Find where the given text appears and provide that cell's center as (x, y) coordinate. 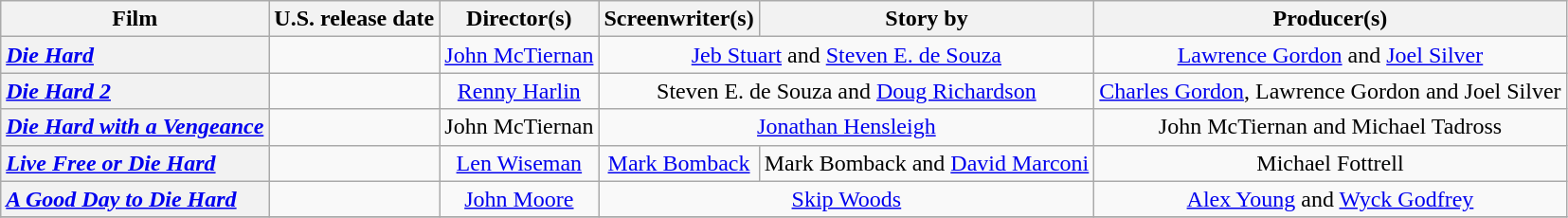
Renny Harlin (519, 91)
John Moore (519, 199)
John McTiernan and Michael Tadross (1330, 127)
Producer(s) (1330, 19)
A Good Day to Die Hard (135, 199)
Live Free or Die Hard (135, 163)
Die Hard with a Vengeance (135, 127)
Jonathan Hensleigh (847, 127)
Len Wiseman (519, 163)
Michael Fottrell (1330, 163)
Skip Woods (847, 199)
Die Hard 2 (135, 91)
Charles Gordon, Lawrence Gordon and Joel Silver (1330, 91)
Alex Young and Wyck Godfrey (1330, 199)
Jeb Stuart and Steven E. de Souza (847, 55)
Mark Bomback (678, 163)
U.S. release date (354, 19)
Director(s) (519, 19)
Story by (927, 19)
Steven E. de Souza and Doug Richardson (847, 91)
Film (135, 19)
Mark Bomback and David Marconi (927, 163)
Lawrence Gordon and Joel Silver (1330, 55)
Die Hard (135, 55)
Screenwriter(s) (678, 19)
